Detect which cell encompasses the target text, then output its [X, Y] center coordinate. 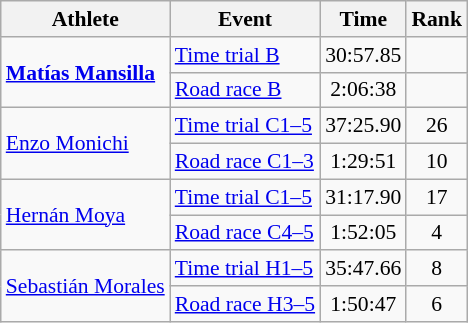
4 [436, 233]
2:06:38 [363, 90]
Athlete [86, 19]
10 [436, 162]
6 [436, 304]
Time trial H1–5 [245, 269]
Time trial B [245, 55]
37:25.90 [363, 126]
Matías Mansilla [86, 72]
Hernán Moya [86, 214]
1:50:47 [363, 304]
1:52:05 [363, 233]
Time [363, 19]
Road race B [245, 90]
Road race H3–5 [245, 304]
Road race C4–5 [245, 233]
35:47.66 [363, 269]
17 [436, 197]
31:17.90 [363, 197]
Enzo Monichi [86, 144]
Road race C1–3 [245, 162]
1:29:51 [363, 162]
Event [245, 19]
26 [436, 126]
Rank [436, 19]
30:57.85 [363, 55]
Sebastián Morales [86, 286]
8 [436, 269]
